Scan for the cell matching the given text and deliver its [x, y] coordinate at center. 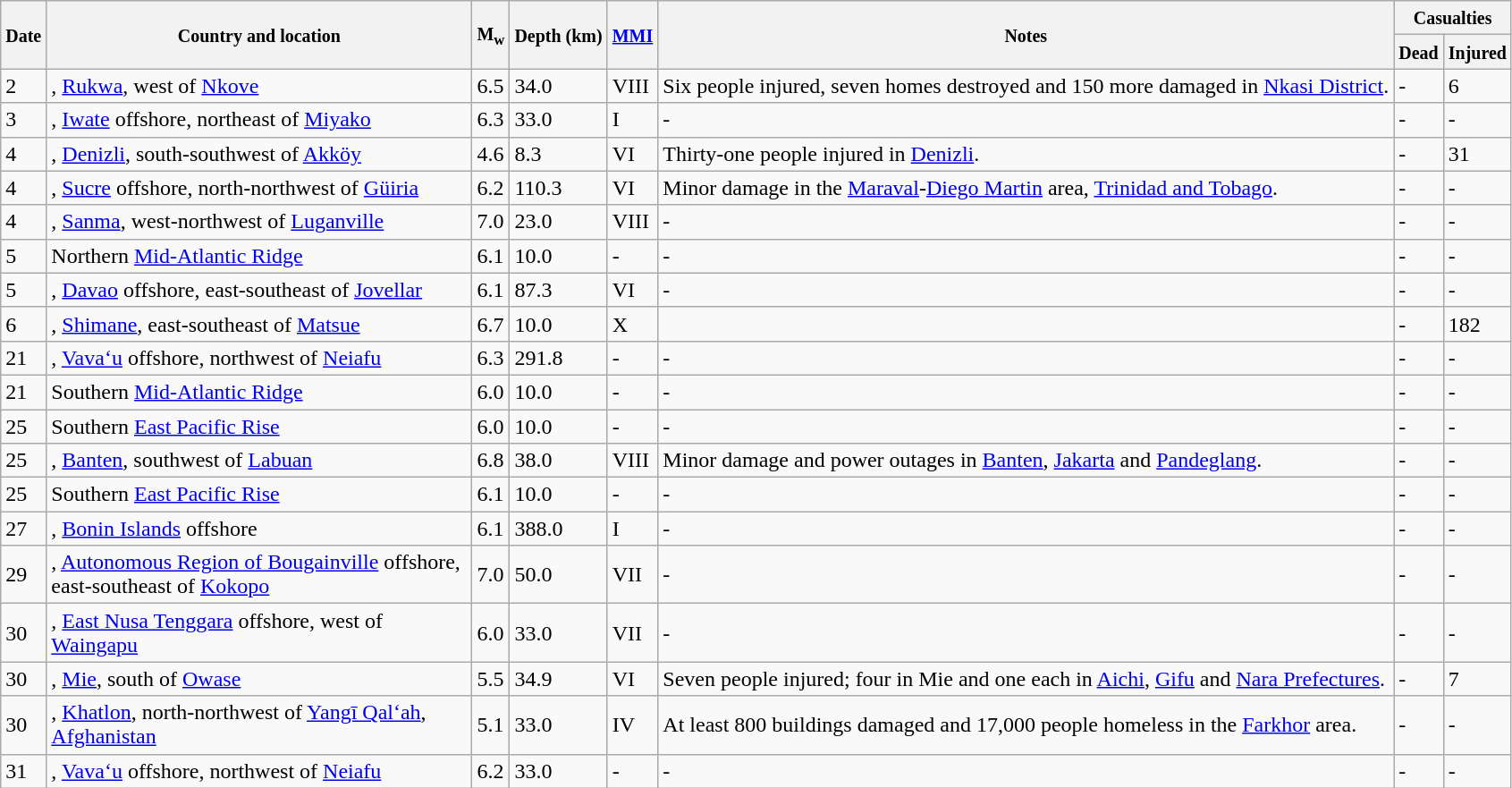
, Sanma, west-northwest of Luganville [259, 222]
23.0 [558, 222]
Mw [491, 35]
Southern Mid-Atlantic Ridge [259, 392]
5.1 [491, 724]
Depth (km) [558, 35]
Minor damage in the Maraval-Diego Martin area, Trinidad and Tobago. [1026, 188]
4.6 [491, 154]
110.3 [558, 188]
6.5 [491, 86]
, Rukwa, west of Nkove [259, 86]
Casualties [1453, 18]
, Sucre offshore, north-northwest of Güiria [259, 188]
MMI [633, 35]
5.5 [491, 679]
X [633, 324]
3 [23, 120]
34.9 [558, 679]
388.0 [558, 529]
29 [23, 574]
182 [1477, 324]
87.3 [558, 290]
Northern Mid-Atlantic Ridge [259, 256]
, Banten, southwest of Labuan [259, 461]
, Autonomous Region of Bougainville offshore, east-southeast of Kokopo [259, 574]
8.3 [558, 154]
6.8 [491, 461]
Thirty-one people injured in Denizli. [1026, 154]
, East Nusa Tenggara offshore, west of Waingapu [259, 633]
, Mie, south of Owase [259, 679]
Date [23, 35]
, Denizli, south-southwest of Akköy [259, 154]
, Khatlon, north-northwest of Yangī Qal‘ah, Afghanistan [259, 724]
50.0 [558, 574]
2 [23, 86]
6.7 [491, 324]
34.0 [558, 86]
291.8 [558, 358]
Minor damage and power outages in Banten, Jakarta and Pandeglang. [1026, 461]
38.0 [558, 461]
At least 800 buildings damaged and 17,000 people homeless in the Farkhor area. [1026, 724]
Seven people injured; four in Mie and one each in Aichi, Gifu and Nara Prefectures. [1026, 679]
Dead [1419, 52]
7 [1477, 679]
IV [633, 724]
Six people injured, seven homes destroyed and 150 more damaged in Nkasi District. [1026, 86]
, Iwate offshore, northeast of Miyako [259, 120]
, Shimane, east-southeast of Matsue [259, 324]
, Davao offshore, east-southeast of Jovellar [259, 290]
, Bonin Islands offshore [259, 529]
Country and location [259, 35]
Notes [1026, 35]
27 [23, 529]
Injured [1477, 52]
